Scan for the cell matching the given text and deliver its [X, Y] coordinate at center. 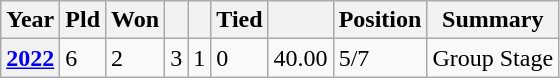
6 [83, 58]
Position [380, 20]
40.00 [300, 58]
2 [136, 58]
1 [200, 58]
5/7 [380, 58]
Year [30, 20]
0 [240, 58]
Tied [240, 20]
Won [136, 20]
Group Stage [493, 58]
2022 [30, 58]
3 [176, 58]
Pld [83, 20]
Summary [493, 20]
